From the cell containing the given text, extract its center point as (x, y) coordinate. 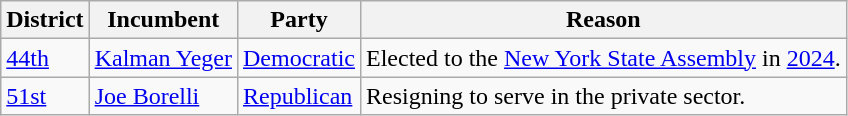
51st (45, 96)
44th (45, 58)
District (45, 20)
Incumbent (163, 20)
Party (298, 20)
Republican (298, 96)
Kalman Yeger (163, 58)
Joe Borelli (163, 96)
Democratic (298, 58)
Elected to the New York State Assembly in 2024. (603, 58)
Resigning to serve in the private sector. (603, 96)
Reason (603, 20)
